Output the (x, y) coordinate of the center of the cell containing the given text.  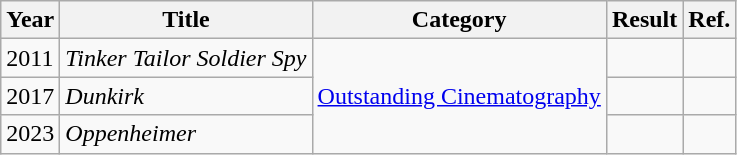
Oppenheimer (186, 134)
Outstanding Cinematography (459, 96)
Year (30, 20)
Dunkirk (186, 96)
Tinker Tailor Soldier Spy (186, 58)
Title (186, 20)
2023 (30, 134)
Category (459, 20)
2011 (30, 58)
Ref. (710, 20)
Result (644, 20)
2017 (30, 96)
